Provide the [X, Y] coordinate of the cell's center where the given text is located.  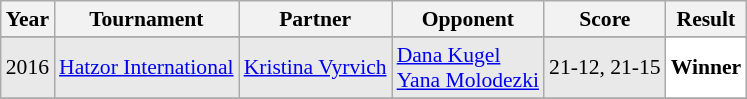
Opponent [468, 19]
Kristina Vyrvich [316, 68]
Partner [316, 19]
Dana Kugel Yana Molodezki [468, 68]
Year [28, 19]
Result [706, 19]
Tournament [146, 19]
Winner [706, 68]
21-12, 21-15 [605, 68]
Hatzor International [146, 68]
2016 [28, 68]
Score [605, 19]
